Find where the given text appears and provide that cell's center as (X, Y) coordinate. 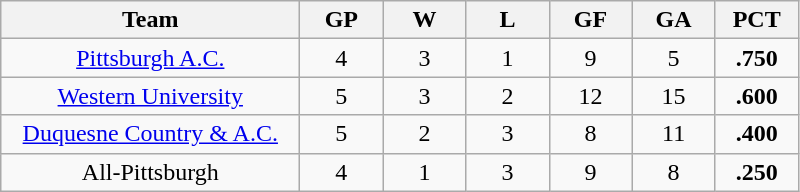
PCT (756, 20)
W (424, 20)
All-Pittsburgh (150, 172)
L (508, 20)
GP (342, 20)
Pittsburgh A.C. (150, 58)
.250 (756, 172)
.400 (756, 134)
.600 (756, 96)
GF (590, 20)
Team (150, 20)
Western University (150, 96)
15 (674, 96)
12 (590, 96)
Duquesne Country & A.C. (150, 134)
GA (674, 20)
11 (674, 134)
.750 (756, 58)
